Determine the [X, Y] coordinate at the center of the cell enclosing the given text.  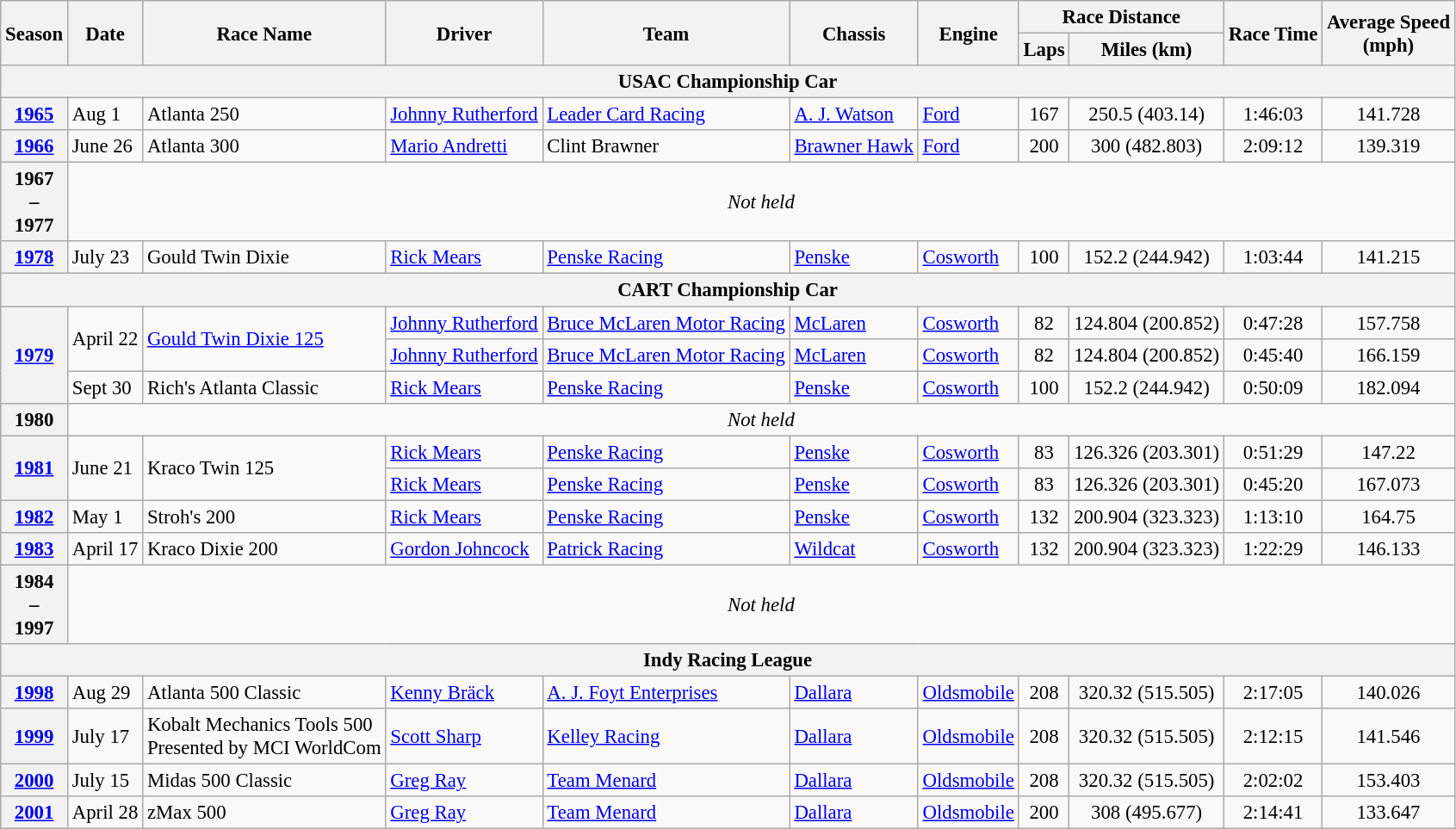
Atlanta 300 [264, 146]
166.159 [1389, 355]
Atlanta 500 Classic [264, 693]
1998 [34, 693]
133.647 [1389, 813]
July 15 [105, 781]
1978 [34, 257]
Race Time [1273, 33]
Chassis [854, 33]
153.403 [1389, 781]
May 1 [105, 517]
141.215 [1389, 257]
141.546 [1389, 737]
1967–1977 [34, 202]
1983 [34, 549]
Patrick Racing [666, 549]
Driver [464, 33]
2:02:02 [1273, 781]
Team [666, 33]
1984–1997 [34, 604]
0:47:28 [1273, 323]
157.758 [1389, 323]
Race Distance [1121, 17]
zMax 500 [264, 813]
Wildcat [854, 549]
April 28 [105, 813]
1:03:44 [1273, 257]
141.728 [1389, 114]
Date [105, 33]
Average Speed(mph) [1389, 33]
1982 [34, 517]
Season [34, 33]
Mario Andretti [464, 146]
Atlanta 250 [264, 114]
Laps [1044, 50]
1980 [34, 419]
1:13:10 [1273, 517]
1:46:03 [1273, 114]
0:50:09 [1273, 387]
1965 [34, 114]
Sept 30 [105, 387]
250.5 (403.14) [1147, 114]
0:45:40 [1273, 355]
308 (495.677) [1147, 813]
Stroh's 200 [264, 517]
June 21 [105, 468]
Indy Racing League [728, 660]
Gordon Johncock [464, 549]
1979 [34, 355]
A. J. Watson [854, 114]
July 17 [105, 737]
1981 [34, 468]
Gould Twin Dixie 125 [264, 339]
2:09:12 [1273, 146]
1:22:29 [1273, 549]
0:51:29 [1273, 452]
Kraco Twin 125 [264, 468]
167 [1044, 114]
300 (482.803) [1147, 146]
July 23 [105, 257]
146.133 [1389, 549]
1999 [34, 737]
Gould Twin Dixie [264, 257]
Kenny Bräck [464, 693]
Scott Sharp [464, 737]
Miles (km) [1147, 50]
Clint Brawner [666, 146]
Leader Card Racing [666, 114]
Midas 500 Classic [264, 781]
182.094 [1389, 387]
164.75 [1389, 517]
Kobalt Mechanics Tools 500Presented by MCI WorldCom [264, 737]
2:17:05 [1273, 693]
Kraco Dixie 200 [264, 549]
April 17 [105, 549]
140.026 [1389, 693]
Aug 1 [105, 114]
USAC Championship Car [728, 82]
2:12:15 [1273, 737]
April 22 [105, 339]
2:14:41 [1273, 813]
Aug 29 [105, 693]
167.073 [1389, 485]
CART Championship Car [728, 290]
June 26 [105, 146]
2000 [34, 781]
Kelley Racing [666, 737]
147.22 [1389, 452]
1966 [34, 146]
0:45:20 [1273, 485]
Race Name [264, 33]
Engine [968, 33]
Rich's Atlanta Classic [264, 387]
139.319 [1389, 146]
2001 [34, 813]
Brawner Hawk [854, 146]
A. J. Foyt Enterprises [666, 693]
